Detect which cell encompasses the target text, then output its [X, Y] center coordinate. 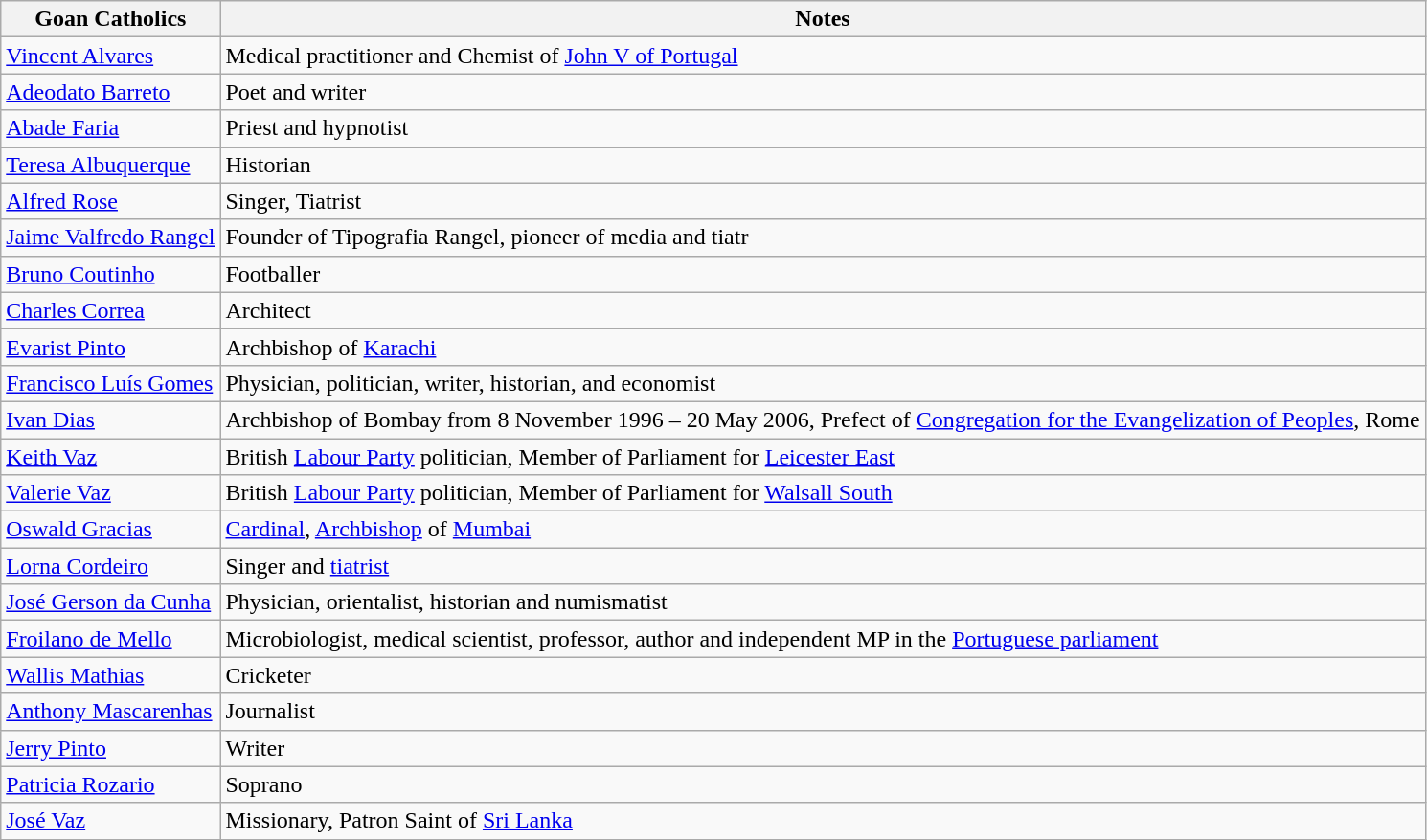
Singer, Tiatrist [823, 201]
British Labour Party politician, Member of Parliament for Leicester East [823, 457]
Cardinal, Archbishop of Mumbai [823, 530]
Wallis Mathias [111, 675]
Goan Catholics [111, 19]
Microbiologist, medical scientist, professor, author and independent MP in the Portuguese parliament [823, 639]
Jerry Pinto [111, 748]
Oswald Gracias [111, 530]
José Vaz [111, 821]
Froilano de Mello [111, 639]
José Gerson da Cunha [111, 602]
Notes [823, 19]
Charles Correa [111, 310]
Valerie Vaz [111, 493]
Historian [823, 165]
Evarist Pinto [111, 347]
Lorna Cordeiro [111, 566]
Singer and tiatrist [823, 566]
Poet and writer [823, 92]
Keith Vaz [111, 457]
Medical practitioner and Chemist of John V of Portugal [823, 56]
Physician, politician, writer, historian, and economist [823, 383]
Abade Faria [111, 128]
Founder of Tipografia Rangel, pioneer of media and tiatr [823, 238]
Soprano [823, 784]
Missionary, Patron Saint of Sri Lanka [823, 821]
Footballer [823, 274]
British Labour Party politician, Member of Parliament for Walsall South [823, 493]
Writer [823, 748]
Archbishop of Karachi [823, 347]
Journalist [823, 712]
Patricia Rozario [111, 784]
Archbishop of Bombay from 8 November 1996 – 20 May 2006, Prefect of Congregation for the Evangelization of Peoples, Rome [823, 420]
Teresa Albuquerque [111, 165]
Physician, orientalist, historian and numismatist [823, 602]
Priest and hypnotist [823, 128]
Francisco Luís Gomes [111, 383]
Vincent Alvares [111, 56]
Bruno Coutinho [111, 274]
Architect [823, 310]
Alfred Rose [111, 201]
Adeodato Barreto [111, 92]
Anthony Mascarenhas [111, 712]
Cricketer [823, 675]
Ivan Dias [111, 420]
Jaime Valfredo Rangel [111, 238]
